Locate the cell with the specified text and output its [X, Y] center coordinate. 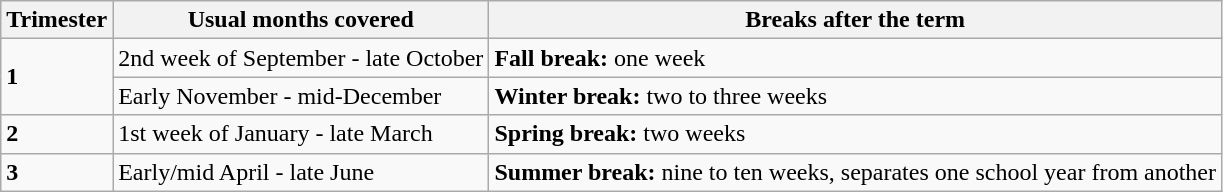
1 [57, 77]
Breaks after the term [856, 20]
2 [57, 134]
Trimester [57, 20]
Early November - mid-December [301, 96]
Summer break: nine to ten weeks, separates one school year from another [856, 172]
Winter break: two to three weeks [856, 96]
Fall break: one week [856, 58]
1st week of January - late March [301, 134]
3 [57, 172]
2nd week of September - late October [301, 58]
Early/mid April - late June [301, 172]
Spring break: two weeks [856, 134]
Usual months covered [301, 20]
